Search for the cell housing the specified text and yield its (x, y) center coordinate. 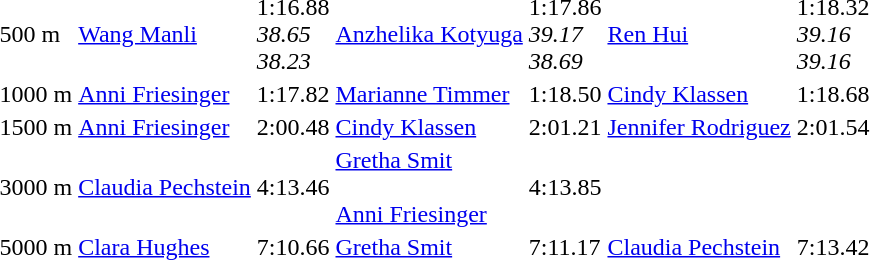
2:01.21 (565, 127)
Marianne Timmer (429, 94)
1:18.50 (565, 94)
1:17.82 (293, 94)
Jennifer Rodriguez (699, 127)
4:13.85 (565, 187)
2:00.48 (293, 127)
4:13.46 (293, 187)
Claudia Pechstein (165, 187)
Gretha SmitAnni Friesinger (429, 187)
